Detect which cell encompasses the target text, then output its [x, y] center coordinate. 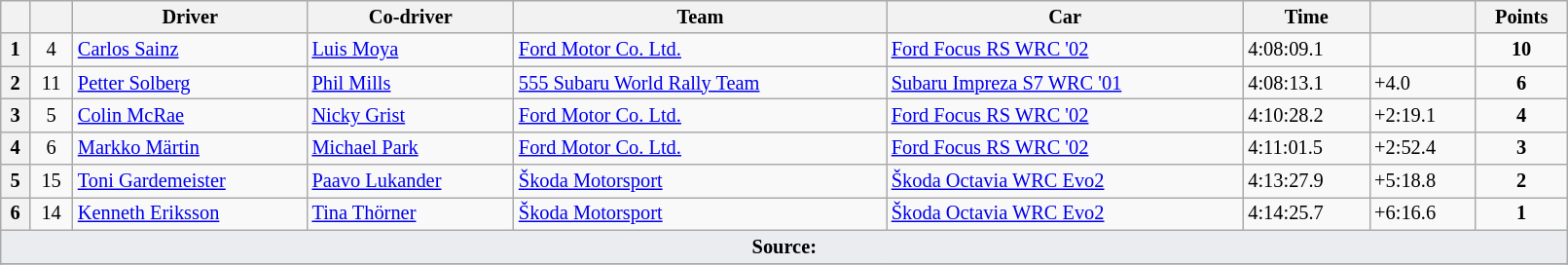
4:08:13.1 [1306, 83]
Kenneth Eriksson [191, 213]
10 [1520, 50]
Petter Solberg [191, 83]
15 [51, 181]
Points [1520, 17]
Phil Mills [411, 83]
Nicky Grist [411, 115]
+5:18.8 [1422, 181]
Car [1065, 17]
14 [51, 213]
Paavo Lukander [411, 181]
4:13:27.9 [1306, 181]
Time [1306, 17]
Carlos Sainz [191, 50]
+6:16.6 [1422, 213]
Source: [784, 246]
Tina Thörner [411, 213]
4:14:25.7 [1306, 213]
555 Subaru World Rally Team [701, 83]
Toni Gardemeister [191, 181]
Michael Park [411, 148]
Driver [191, 17]
Markko Märtin [191, 148]
Team [701, 17]
Luis Moya [411, 50]
Co-driver [411, 17]
Colin McRae [191, 115]
4:11:01.5 [1306, 148]
+2:52.4 [1422, 148]
4:08:09.1 [1306, 50]
+4.0 [1422, 83]
4:10:28.2 [1306, 115]
11 [51, 83]
Subaru Impreza S7 WRC '01 [1065, 83]
+2:19.1 [1422, 115]
